Determine the [x, y] coordinate at the center of the cell enclosing the given text.  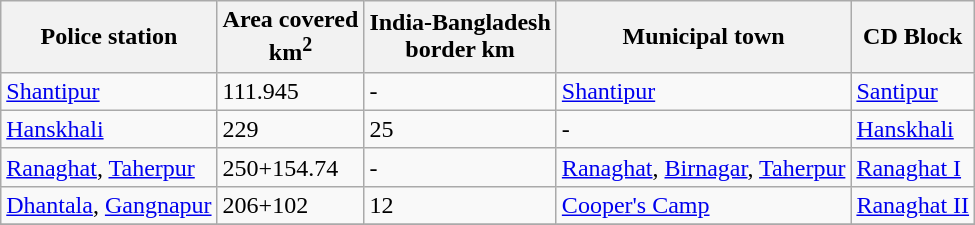
India-Bangladeshborder km [460, 37]
Ranaghat I [913, 167]
CD Block [913, 37]
Ranaghat, Taherpur [109, 167]
250+154.74 [290, 167]
206+102 [290, 205]
Cooper's Camp [704, 205]
Police station [109, 37]
Ranaghat II [913, 205]
229 [290, 129]
Santipur [913, 91]
Dhantala, Gangnapur [109, 205]
Ranaghat, Birnagar, Taherpur [704, 167]
Municipal town [704, 37]
111.945 [290, 91]
Area coveredkm2 [290, 37]
12 [460, 205]
25 [460, 129]
